Scan for the cell matching the given text and deliver its [x, y] coordinate at center. 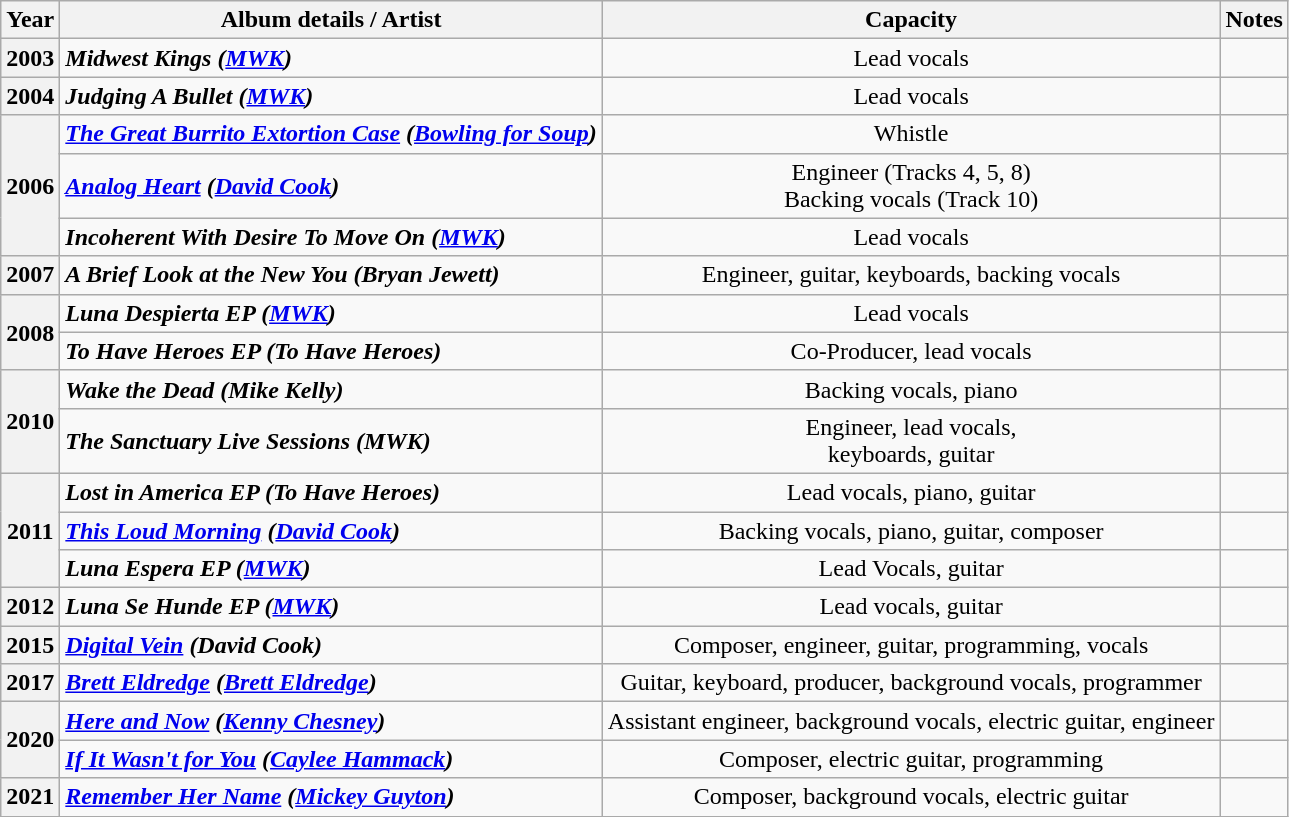
Assistant engineer, background vocals, electric guitar, engineer [911, 721]
If It Wasn't for You (Caylee Hammack) [332, 759]
Co-Producer, lead vocals [911, 351]
Remember Her Name (Mickey Guyton) [332, 797]
Capacity [911, 20]
This Loud Morning (David Cook) [332, 531]
2006 [30, 186]
Lost in America EP (To Have Heroes) [332, 492]
Engineer, lead vocals, keyboards, guitar [911, 440]
The Great Burrito Extortion Case (Bowling for Soup) [332, 134]
Notes [1254, 20]
Lead Vocals, guitar [911, 569]
Judging A Bullet (MWK) [332, 96]
Year [30, 20]
Backing vocals, piano, guitar, composer [911, 531]
The Sanctuary Live Sessions (MWK) [332, 440]
Brett Eldredge (Brett Eldredge) [332, 683]
Album details / Artist [332, 20]
Incoherent With Desire To Move On (MWK) [332, 237]
Engineer (Tracks 4, 5, 8) Backing vocals (Track 10) [911, 186]
2015 [30, 645]
Composer, engineer, guitar, programming, vocals [911, 645]
Composer, electric guitar, programming [911, 759]
Whistle [911, 134]
2017 [30, 683]
Wake the Dead (Mike Kelly) [332, 389]
Lead vocals, piano, guitar [911, 492]
Lead vocals, guitar [911, 607]
Composer, background vocals, electric guitar [911, 797]
2004 [30, 96]
Luna Se Hunde EP (MWK) [332, 607]
Luna Espera EP (MWK) [332, 569]
A Brief Look at the New You (Bryan Jewett) [332, 275]
2007 [30, 275]
2011 [30, 530]
To Have Heroes EP (To Have Heroes) [332, 351]
Midwest Kings (MWK) [332, 58]
Here and Now (Kenny Chesney) [332, 721]
2020 [30, 740]
Digital Vein (David Cook) [332, 645]
Engineer, guitar, keyboards, backing vocals [911, 275]
2012 [30, 607]
Luna Despierta EP (MWK) [332, 313]
Analog Heart (David Cook) [332, 186]
Backing vocals, piano [911, 389]
Guitar, keyboard, producer, background vocals, programmer [911, 683]
2010 [30, 422]
2003 [30, 58]
2021 [30, 797]
2008 [30, 332]
